Detect which cell encompasses the target text, then output its [x, y] center coordinate. 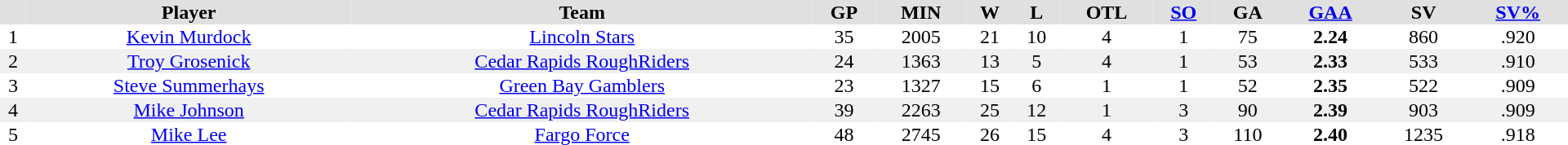
2263 [921, 110]
2005 [921, 37]
Green Bay Gamblers [581, 86]
35 [844, 37]
90 [1248, 110]
.910 [1517, 61]
75 [1248, 37]
13 [990, 61]
1363 [921, 61]
23 [844, 86]
SV [1423, 12]
2.35 [1330, 86]
.920 [1517, 37]
OTL [1107, 12]
522 [1423, 86]
860 [1423, 37]
SO [1183, 12]
2 [13, 61]
21 [990, 37]
Lincoln Stars [581, 37]
5 [1037, 61]
Player [189, 12]
MIN [921, 12]
53 [1248, 61]
2.33 [1330, 61]
2.39 [1330, 110]
Troy Grosenick [189, 61]
15 [990, 86]
Mike Johnson [189, 110]
SV% [1517, 12]
Team [581, 12]
24 [844, 61]
10 [1037, 37]
Steve Summerhays [189, 86]
39 [844, 110]
903 [1423, 110]
25 [990, 110]
W [990, 12]
L [1037, 12]
6 [1037, 86]
52 [1248, 86]
GAA [1330, 12]
533 [1423, 61]
1327 [921, 86]
GP [844, 12]
12 [1037, 110]
GA [1248, 12]
2.24 [1330, 37]
Kevin Murdock [189, 37]
